Return (X, Y) of the center of cell containing provided text 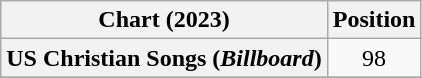
US Christian Songs (Billboard) (164, 58)
98 (374, 58)
Position (374, 20)
Chart (2023) (164, 20)
